For the text-containing cell, return its midpoint in (x, y) coordinate format. 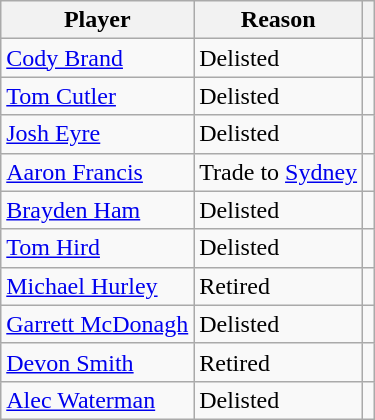
Trade to Sydney (278, 172)
Alec Waterman (98, 400)
Michael Hurley (98, 286)
Tom Hird (98, 248)
Tom Cutler (98, 96)
Player (98, 20)
Cody Brand (98, 58)
Aaron Francis (98, 172)
Devon Smith (98, 362)
Brayden Ham (98, 210)
Garrett McDonagh (98, 324)
Reason (278, 20)
Josh Eyre (98, 134)
